From the cell containing the given text, extract its center point as (x, y) coordinate. 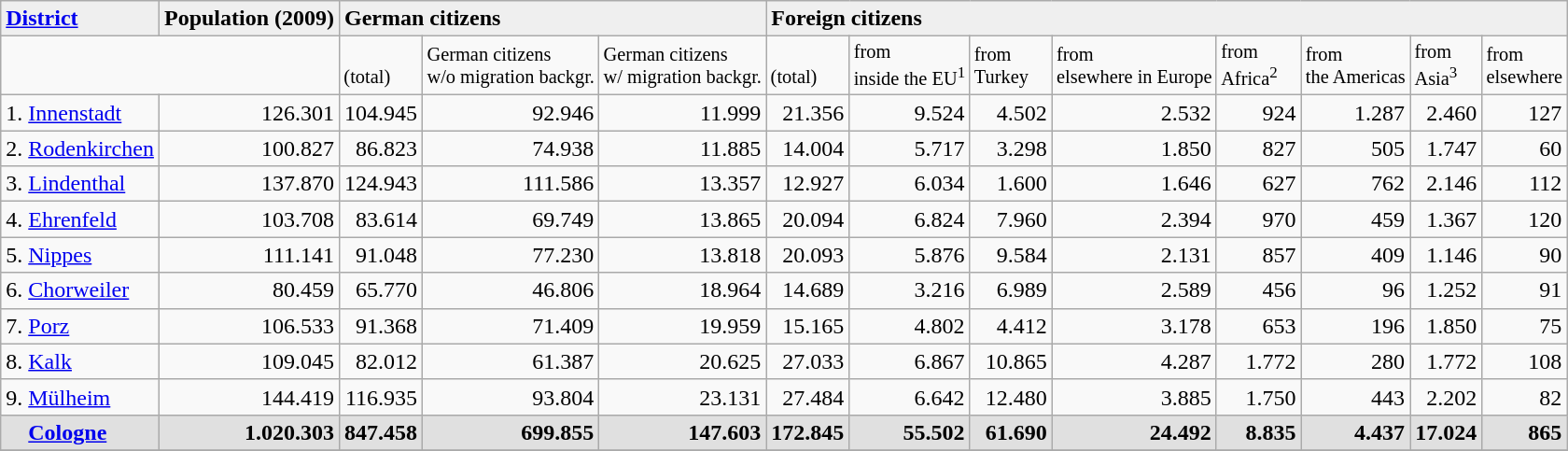
83.614 (381, 219)
61.690 (1011, 432)
865 (1525, 432)
100.827 (248, 148)
1. Innenstadt (80, 113)
19.959 (683, 326)
2.589 (1134, 290)
1.146 (1447, 255)
from Asia3 (1447, 65)
Foreign citizens (1167, 19)
280 (1355, 361)
20.625 (683, 361)
1.020.303 (248, 432)
11.999 (683, 113)
4.437 (1355, 432)
46.806 (511, 290)
14.004 (808, 148)
9.524 (909, 113)
93.804 (511, 397)
172.845 (808, 432)
9. Mülheim (80, 397)
82 (1525, 397)
5.717 (909, 148)
14.689 (808, 290)
21.356 (808, 113)
144.419 (248, 397)
13.818 (683, 255)
German citizens w/ migration backgr. (683, 65)
505 (1355, 148)
20.093 (808, 255)
from elsewhere (1525, 65)
4.412 (1011, 326)
137.870 (248, 184)
82.012 (381, 361)
2. Rodenkirchen (80, 148)
from Africa2 (1258, 65)
Population (2009) (248, 19)
96 (1355, 290)
111.141 (248, 255)
104.945 (381, 113)
627 (1258, 184)
7.960 (1011, 219)
924 (1258, 113)
15.165 (808, 326)
German citizens w/o migration backgr. (511, 65)
6.034 (909, 184)
2.394 (1134, 219)
409 (1355, 255)
17.024 (1447, 432)
11.885 (683, 148)
from elsewhere in Europe (1134, 65)
3.885 (1134, 397)
857 (1258, 255)
443 (1355, 397)
60 (1525, 148)
55.502 (909, 432)
3.178 (1134, 326)
German citizens (553, 19)
27.033 (808, 361)
61.387 (511, 361)
20.094 (808, 219)
91.368 (381, 326)
827 (1258, 148)
77.230 (511, 255)
6.989 (1011, 290)
3.216 (909, 290)
1.646 (1134, 184)
196 (1355, 326)
3.298 (1011, 148)
13.865 (683, 219)
2.146 (1447, 184)
1.287 (1355, 113)
8. Kalk (80, 361)
75 (1525, 326)
2.532 (1134, 113)
762 (1355, 184)
5. Nippes (80, 255)
1.747 (1447, 148)
District (80, 19)
10.865 (1011, 361)
80.459 (248, 290)
27.484 (808, 397)
108 (1525, 361)
1.252 (1447, 290)
111.586 (511, 184)
86.823 (381, 148)
6.824 (909, 219)
847.458 (381, 432)
106.533 (248, 326)
699.855 (511, 432)
3. Lindenthal (80, 184)
12.927 (808, 184)
653 (1258, 326)
2.460 (1447, 113)
65.770 (381, 290)
459 (1355, 219)
116.935 (381, 397)
6.642 (909, 397)
4.502 (1011, 113)
112 (1525, 184)
7. Porz (80, 326)
2.131 (1134, 255)
456 (1258, 290)
from Turkey (1011, 65)
120 (1525, 219)
from inside the EU1 (909, 65)
9.584 (1011, 255)
8.835 (1258, 432)
18.964 (683, 290)
124.943 (381, 184)
1.600 (1011, 184)
1.367 (1447, 219)
4.802 (909, 326)
Cologne (80, 432)
126.301 (248, 113)
4. Ehrenfeld (80, 219)
147.603 (683, 432)
13.357 (683, 184)
69.749 (511, 219)
23.131 (683, 397)
74.938 (511, 148)
from the Americas (1355, 65)
6. Chorweiler (80, 290)
103.708 (248, 219)
71.409 (511, 326)
970 (1258, 219)
12.480 (1011, 397)
91 (1525, 290)
92.946 (511, 113)
4.287 (1134, 361)
2.202 (1447, 397)
91.048 (381, 255)
1.750 (1258, 397)
127 (1525, 113)
90 (1525, 255)
5.876 (909, 255)
6.867 (909, 361)
24.492 (1134, 432)
109.045 (248, 361)
